Search for the cell housing the specified text and yield its (x, y) center coordinate. 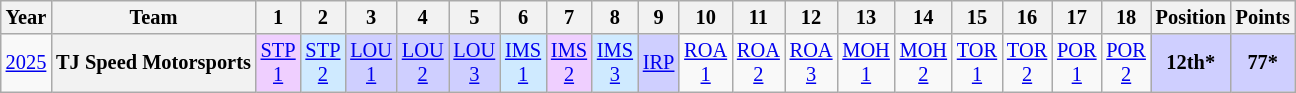
5 (474, 17)
18 (1126, 17)
4 (423, 17)
LOU2 (423, 63)
IRP (658, 63)
11 (758, 17)
Team (154, 17)
9 (658, 17)
ROA3 (812, 63)
77* (1263, 63)
POR1 (1076, 63)
16 (1027, 17)
17 (1076, 17)
13 (866, 17)
IMS3 (615, 63)
14 (924, 17)
Points (1263, 17)
Year (26, 17)
12th* (1191, 63)
IMS2 (569, 63)
MOH2 (924, 63)
TOR2 (1027, 63)
8 (615, 17)
STP2 (324, 63)
STP1 (278, 63)
LOU1 (371, 63)
6 (523, 17)
2025 (26, 63)
10 (706, 17)
3 (371, 17)
LOU3 (474, 63)
MOH1 (866, 63)
15 (977, 17)
ROA1 (706, 63)
1 (278, 17)
POR2 (1126, 63)
TJ Speed Motorsports (154, 63)
ROA2 (758, 63)
12 (812, 17)
IMS1 (523, 63)
Position (1191, 17)
7 (569, 17)
TOR1 (977, 63)
2 (324, 17)
